Return the [X, Y] coordinate for the center point of the cell that contains the specified text.  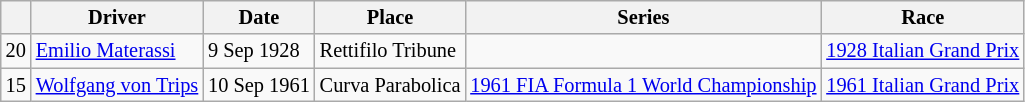
Series [643, 17]
1961 Italian Grand Prix [922, 85]
20 [16, 51]
9 Sep 1928 [259, 51]
Rettifilo Tribune [390, 51]
Driver [117, 17]
1961 FIA Formula 1 World Championship [643, 85]
Place [390, 17]
Race [922, 17]
Wolfgang von Trips [117, 85]
Date [259, 17]
Emilio Materassi [117, 51]
Curva Parabolica [390, 85]
15 [16, 85]
10 Sep 1961 [259, 85]
1928 Italian Grand Prix [922, 51]
